From the cell containing the given text, extract its center point as (X, Y) coordinate. 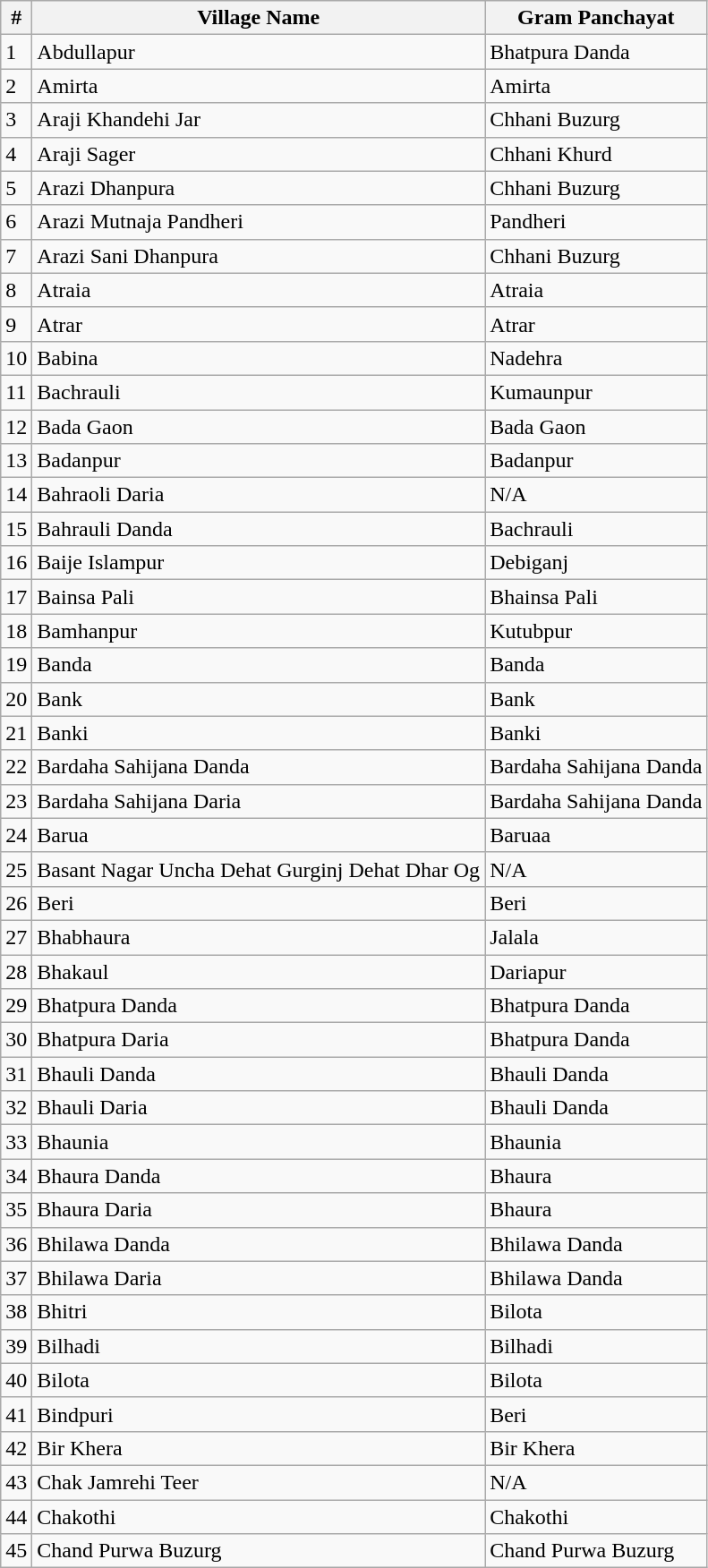
Bahraoli Daria (259, 495)
Kumaunpur (596, 392)
Jalala (596, 937)
2 (16, 86)
Dariapur (596, 971)
15 (16, 529)
Bhabhaura (259, 937)
23 (16, 801)
Arazi Mutnaja Pandheri (259, 222)
42 (16, 1448)
45 (16, 1551)
7 (16, 256)
Gram Panchayat (596, 18)
12 (16, 427)
22 (16, 767)
Bhaura Danda (259, 1176)
Araji Khandehi Jar (259, 120)
28 (16, 971)
6 (16, 222)
36 (16, 1244)
33 (16, 1142)
35 (16, 1210)
25 (16, 869)
Bahrauli Danda (259, 529)
24 (16, 835)
11 (16, 392)
5 (16, 188)
Arazi Sani Dhanpura (259, 256)
34 (16, 1176)
31 (16, 1074)
Bainsa Pali (259, 597)
16 (16, 563)
29 (16, 1006)
Bhitri (259, 1312)
4 (16, 154)
Bhaura Daria (259, 1210)
Bhilawa Daria (259, 1278)
26 (16, 903)
38 (16, 1312)
Bindpuri (259, 1414)
3 (16, 120)
44 (16, 1517)
Abdullapur (259, 52)
Village Name (259, 18)
Babina (259, 358)
30 (16, 1040)
39 (16, 1346)
17 (16, 597)
Pandheri (596, 222)
27 (16, 937)
14 (16, 495)
Chak Jamrehi Teer (259, 1482)
40 (16, 1380)
Bhainsa Pali (596, 597)
19 (16, 665)
Araji Sager (259, 154)
Bamhanpur (259, 631)
37 (16, 1278)
20 (16, 699)
1 (16, 52)
Nadehra (596, 358)
41 (16, 1414)
18 (16, 631)
43 (16, 1482)
32 (16, 1108)
Bhatpura Daria (259, 1040)
10 (16, 358)
21 (16, 733)
Baruaa (596, 835)
Bhakaul (259, 971)
8 (16, 290)
13 (16, 461)
9 (16, 324)
Arazi Dhanpura (259, 188)
Baije Islampur (259, 563)
Barua (259, 835)
Bardaha Sahijana Daria (259, 801)
# (16, 18)
Chhani Khurd (596, 154)
Kutubpur (596, 631)
Debiganj (596, 563)
Bhauli Daria (259, 1108)
Basant Nagar Uncha Dehat Gurginj Dehat Dhar Og (259, 869)
